Return [x, y] of the center of cell containing provided text 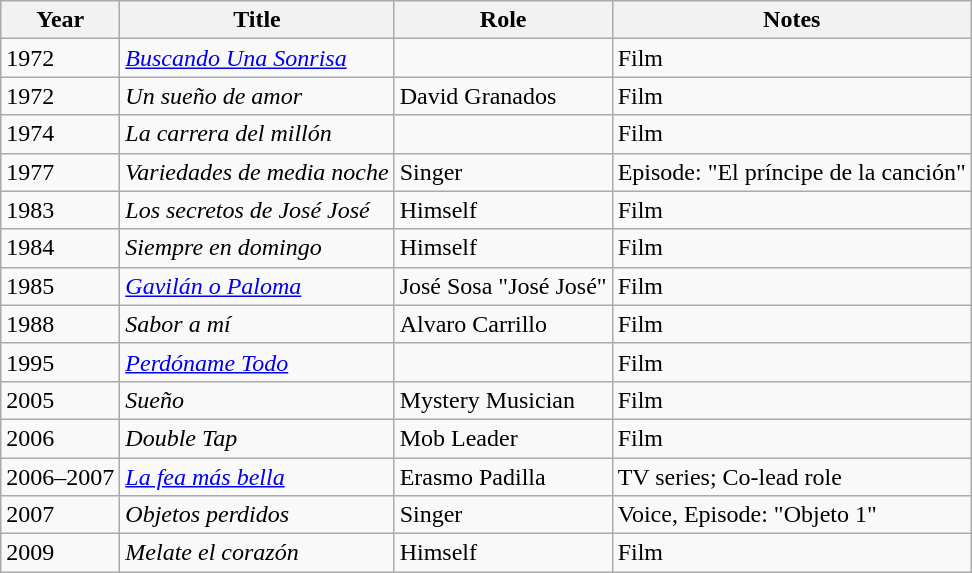
TV series; Co-lead role [792, 477]
Los secretos de José José [257, 210]
1988 [60, 324]
Perdóname Todo [257, 362]
Variedades de media noche [257, 172]
Un sueño de amor [257, 96]
1995 [60, 362]
Sabor a mí [257, 324]
Erasmo Padilla [503, 477]
David Granados [503, 96]
Melate el corazón [257, 553]
2005 [60, 400]
Alvaro Carrillo [503, 324]
1985 [60, 286]
Notes [792, 20]
2006–2007 [60, 477]
2007 [60, 515]
1977 [60, 172]
La fea más bella [257, 477]
José Sosa "José José" [503, 286]
Buscando Una Sonrisa [257, 58]
Mystery Musician [503, 400]
Sueño [257, 400]
Title [257, 20]
1983 [60, 210]
Role [503, 20]
2006 [60, 438]
2009 [60, 553]
Mob Leader [503, 438]
Gavilán o Paloma [257, 286]
Episode: "El príncipe de la canción" [792, 172]
Year [60, 20]
1974 [60, 134]
Objetos perdidos [257, 515]
1984 [60, 248]
La carrera del millón [257, 134]
Double Tap [257, 438]
Siempre en domingo [257, 248]
Voice, Episode: "Objeto 1" [792, 515]
